Return the (X, Y) coordinate for the center point of the cell that contains the specified text.  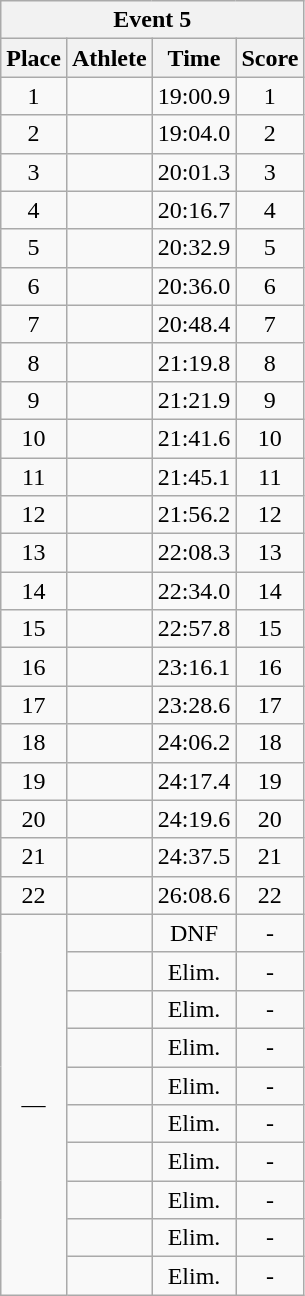
20:36.0 (194, 286)
19:04.0 (194, 134)
21:21.9 (194, 400)
20:16.7 (194, 210)
26:08.6 (194, 895)
22:57.8 (194, 629)
Score (270, 58)
20:32.9 (194, 248)
Event 5 (152, 20)
— (34, 1104)
23:28.6 (194, 705)
24:06.2 (194, 743)
21:41.6 (194, 438)
24:19.6 (194, 819)
24:17.4 (194, 781)
24:37.5 (194, 857)
20:01.3 (194, 172)
22:08.3 (194, 553)
20:48.4 (194, 324)
21:19.8 (194, 362)
Place (34, 58)
23:16.1 (194, 667)
19:00.9 (194, 96)
21:45.1 (194, 477)
21:56.2 (194, 515)
DNF (194, 933)
Time (194, 58)
Athlete (109, 58)
22:34.0 (194, 591)
